Identify which cell holds the provided text, then report its (x, y) central coordinate. 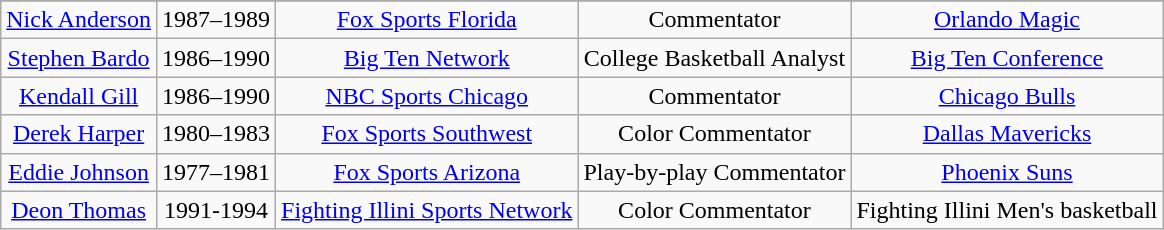
Big Ten Conference (1007, 58)
Phoenix Suns (1007, 172)
Fox Sports Arizona (427, 172)
1980–1983 (216, 134)
Play-by-play Commentator (714, 172)
Fox Sports Florida (427, 20)
Eddie Johnson (79, 172)
Stephen Bardo (79, 58)
Kendall Gill (79, 96)
Nick Anderson (79, 20)
Fighting Illini Sports Network (427, 210)
Fighting Illini Men's basketball (1007, 210)
Dallas Mavericks (1007, 134)
Deon Thomas (79, 210)
Orlando Magic (1007, 20)
Big Ten Network (427, 58)
Chicago Bulls (1007, 96)
Derek Harper (79, 134)
1977–1981 (216, 172)
1991-1994 (216, 210)
Fox Sports Southwest (427, 134)
NBC Sports Chicago (427, 96)
1987–1989 (216, 20)
College Basketball Analyst (714, 58)
